For the text-containing cell, return its midpoint in [x, y] coordinate format. 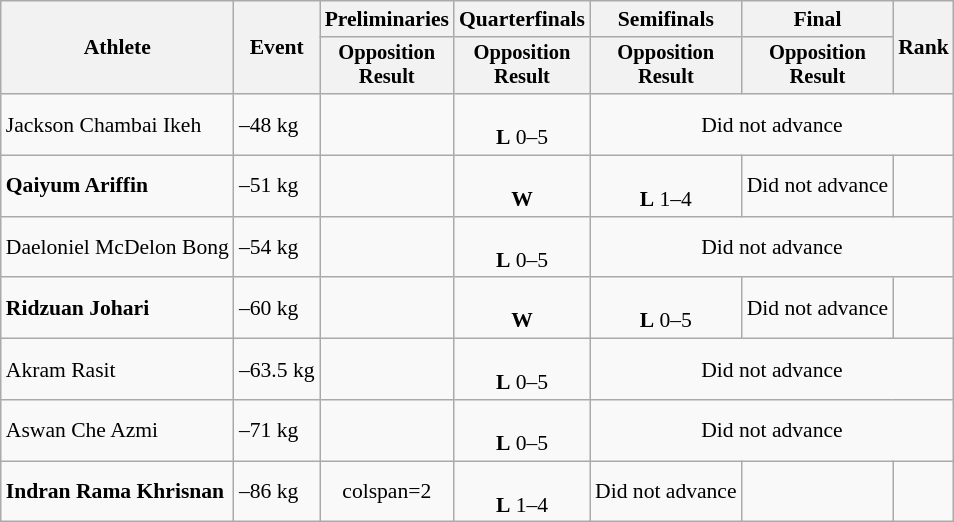
–86 kg [277, 492]
Final [818, 19]
–54 kg [277, 248]
–60 kg [277, 308]
Ridzuan Johari [118, 308]
Rank [924, 48]
–51 kg [277, 186]
Quarterfinals [522, 19]
–63.5 kg [277, 370]
–71 kg [277, 430]
Event [277, 48]
Daeloniel McDelon Bong [118, 248]
Aswan Che Azmi [118, 430]
Indran Rama Khrisnan [118, 492]
Preliminaries [387, 19]
Athlete [118, 48]
Semifinals [666, 19]
Akram Rasit [118, 370]
Qaiyum Ariffin [118, 186]
Jackson Chambai Ikeh [118, 124]
–48 kg [277, 124]
colspan=2 [387, 492]
